Provide the [x, y] coordinate of the cell's center where the given text is located.  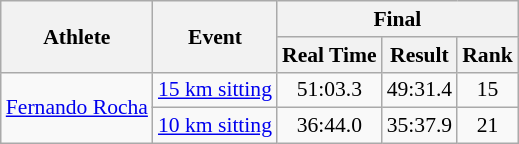
Result [420, 55]
49:31.4 [420, 90]
35:37.9 [420, 126]
21 [488, 126]
Event [215, 36]
Rank [488, 55]
10 km sitting [215, 126]
51:03.3 [330, 90]
Real Time [330, 55]
Fernando Rocha [77, 108]
15 [488, 90]
15 km sitting [215, 90]
Final [398, 19]
Athlete [77, 36]
36:44.0 [330, 126]
